Identify which cell holds the provided text, then report its [x, y] central coordinate. 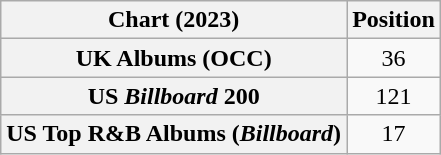
US Top R&B Albums (Billboard) [174, 134]
Position [394, 20]
36 [394, 58]
Chart (2023) [174, 20]
US Billboard 200 [174, 96]
121 [394, 96]
17 [394, 134]
UK Albums (OCC) [174, 58]
